For the text-containing cell, return its midpoint in (X, Y) coordinate format. 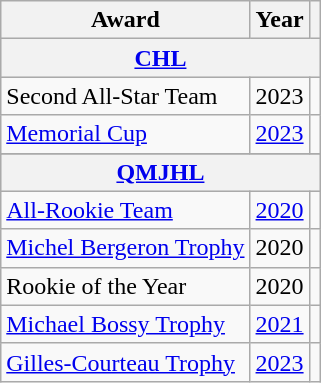
Award (126, 20)
2021 (280, 324)
Michel Bergeron Trophy (126, 248)
Second All-Star Team (126, 96)
CHL (160, 58)
Memorial Cup (126, 134)
Michael Bossy Trophy (126, 324)
Rookie of the Year (126, 286)
All-Rookie Team (126, 210)
Year (280, 20)
QMJHL (160, 172)
Gilles-Courteau Trophy (126, 362)
